Find where the given text appears and provide that cell's center as (x, y) coordinate. 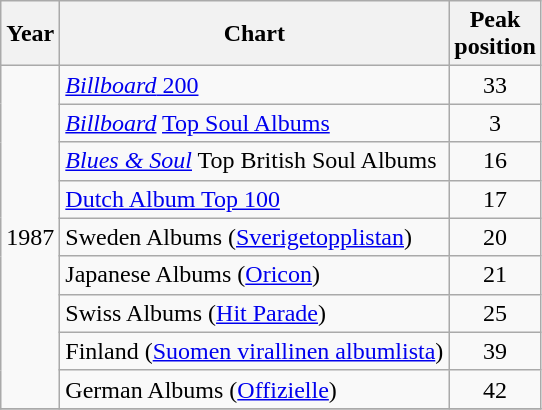
33 (495, 85)
17 (495, 199)
Dutch Album Top 100 (254, 199)
Finland (Suomen virallinen albumlista) (254, 351)
42 (495, 389)
Japanese Albums (Oricon) (254, 275)
Blues & Soul Top British Soul Albums (254, 161)
German Albums (Offizielle) (254, 389)
25 (495, 313)
39 (495, 351)
Sweden Albums (Sverigetopplistan) (254, 237)
21 (495, 275)
16 (495, 161)
Chart (254, 34)
Year (30, 34)
20 (495, 237)
1987 (30, 238)
Billboard Top Soul Albums (254, 123)
Swiss Albums (Hit Parade) (254, 313)
3 (495, 123)
Peakposition (495, 34)
Billboard 200 (254, 85)
